Find where the given text appears and provide that cell's center as (x, y) coordinate. 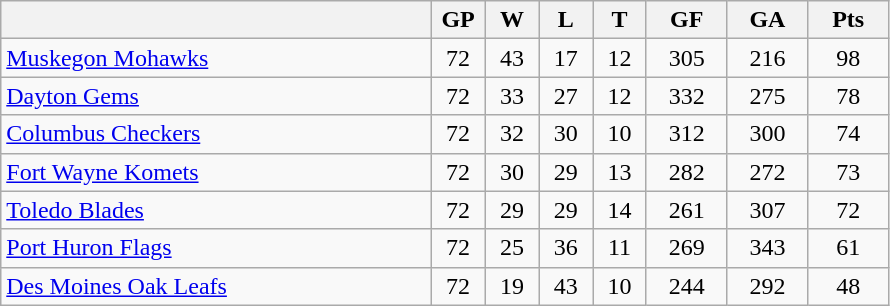
25 (512, 248)
216 (768, 58)
74 (848, 134)
L (566, 20)
Pts (848, 20)
27 (566, 96)
98 (848, 58)
Fort Wayne Komets (216, 172)
GP (458, 20)
11 (620, 248)
73 (848, 172)
244 (686, 286)
17 (566, 58)
33 (512, 96)
282 (686, 172)
261 (686, 210)
GF (686, 20)
307 (768, 210)
343 (768, 248)
14 (620, 210)
Port Huron Flags (216, 248)
Dayton Gems (216, 96)
48 (848, 286)
78 (848, 96)
19 (512, 286)
312 (686, 134)
32 (512, 134)
305 (686, 58)
275 (768, 96)
W (512, 20)
36 (566, 248)
GA (768, 20)
272 (768, 172)
292 (768, 286)
Toledo Blades (216, 210)
T (620, 20)
Columbus Checkers (216, 134)
Muskegon Mohawks (216, 58)
269 (686, 248)
300 (768, 134)
13 (620, 172)
332 (686, 96)
61 (848, 248)
Des Moines Oak Leafs (216, 286)
